Determine the (X, Y) coordinate at the center of the cell enclosing the given text.  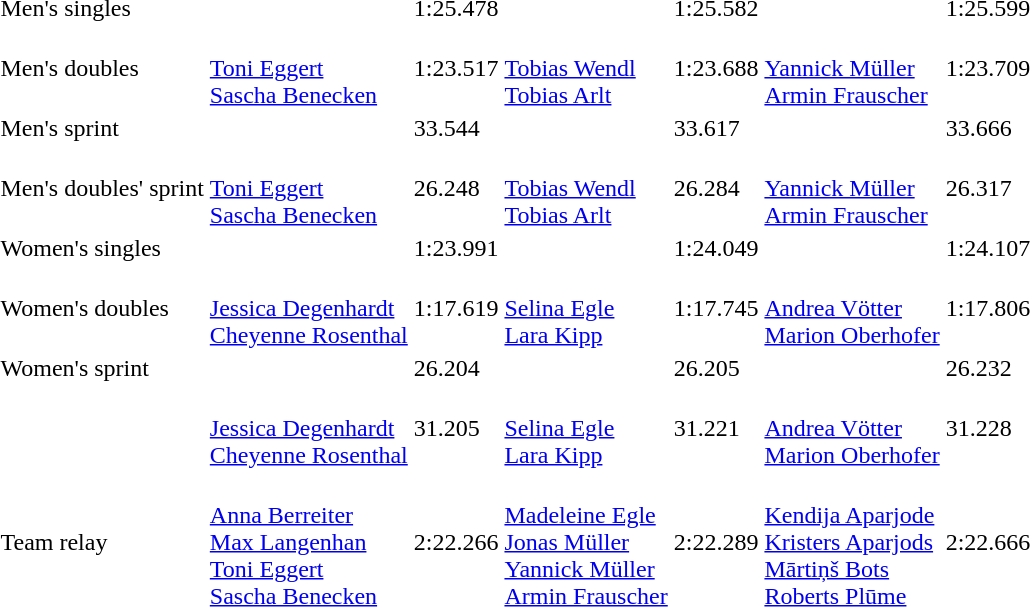
1:23.688 (716, 68)
33.617 (716, 128)
31.221 (716, 428)
1:23.991 (456, 248)
1:24.049 (716, 248)
1:17.619 (456, 308)
1:23.517 (456, 68)
33.544 (456, 128)
26.248 (456, 188)
1:17.745 (716, 308)
26.204 (456, 368)
26.284 (716, 188)
31.205 (456, 428)
26.205 (716, 368)
